Pinpoint the cell where the given text exists, returning its [x, y] midpoint coordinate. 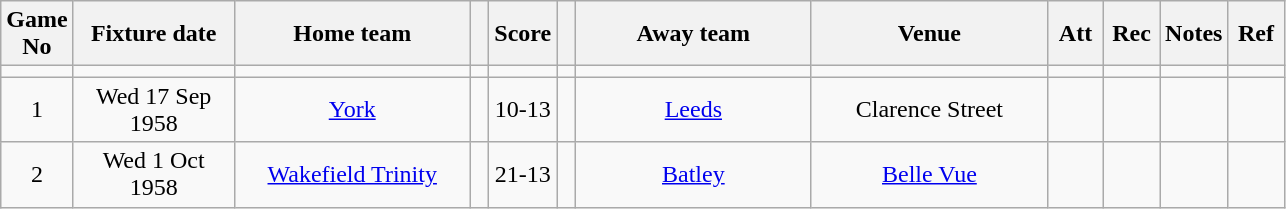
Wakefield Trinity [352, 174]
21-13 [523, 174]
10-13 [523, 110]
2 [37, 174]
Rec [1132, 34]
Venue [929, 34]
Game No [37, 34]
1 [37, 110]
Leeds [693, 110]
Batley [693, 174]
Fixture date [154, 34]
York [352, 110]
Belle Vue [929, 174]
Home team [352, 34]
Clarence Street [929, 110]
Notes [1194, 34]
Wed 1 Oct 1958 [154, 174]
Att [1075, 34]
Ref [1256, 34]
Wed 17 Sep 1958 [154, 110]
Score [523, 34]
Away team [693, 34]
